Scan for the cell matching the given text and deliver its (X, Y) coordinate at center. 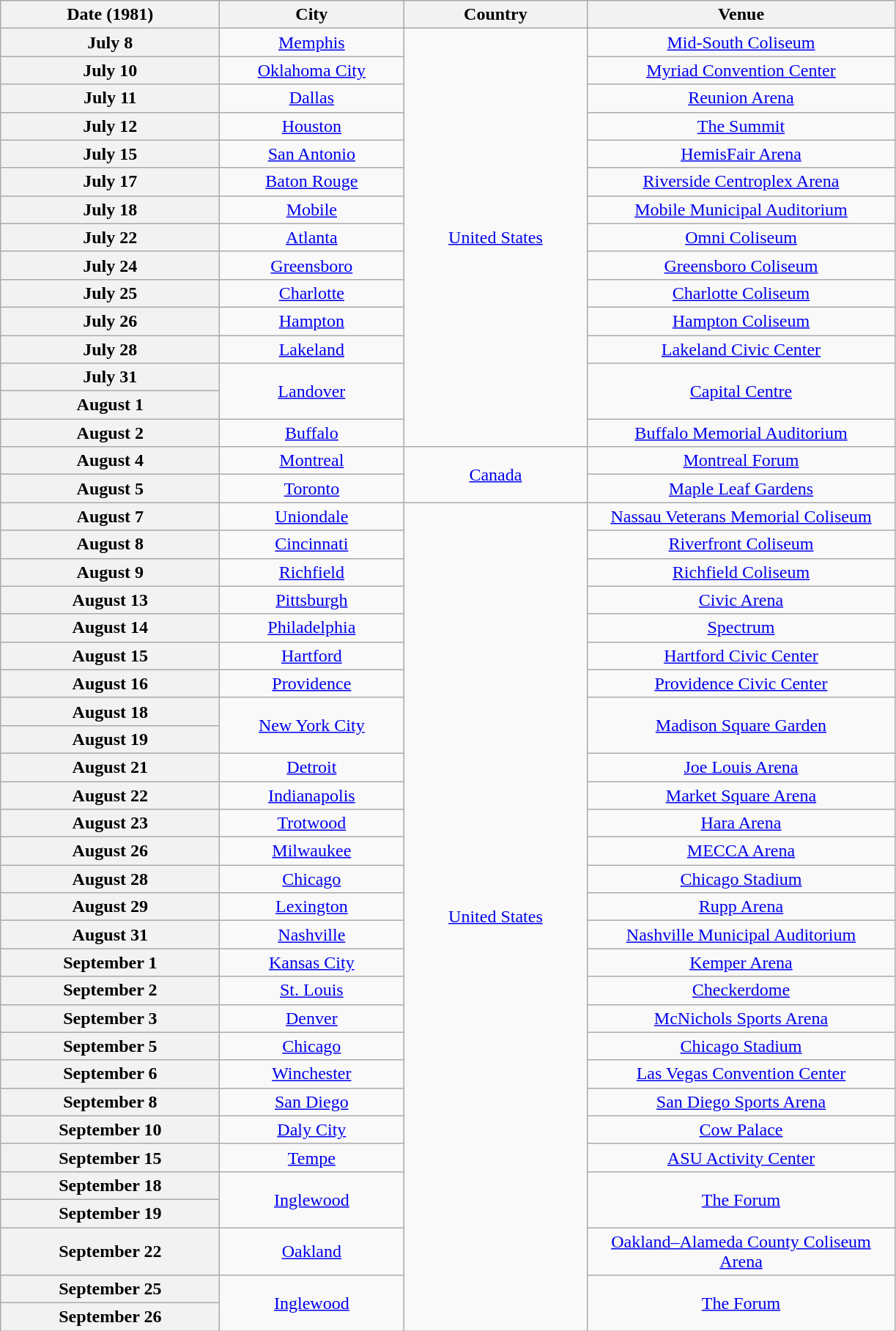
Rupp Arena (741, 907)
Buffalo Memorial Auditorium (741, 433)
Venue (741, 15)
Charlotte Coliseum (741, 293)
MECCA Arena (741, 851)
Hartford (312, 656)
September 19 (110, 1213)
Mobile Municipal Auditorium (741, 210)
Nashville (312, 935)
July 31 (110, 377)
Nashville Municipal Auditorium (741, 935)
September 15 (110, 1157)
McNichols Sports Arena (741, 1018)
August 2 (110, 433)
Cincinnati (312, 544)
September 25 (110, 1289)
August 15 (110, 656)
July 18 (110, 210)
Mid-South Coliseum (741, 42)
August 9 (110, 572)
Winchester (312, 1074)
Hampton (312, 321)
September 2 (110, 990)
San Antonio (312, 154)
ASU Activity Center (741, 1157)
Greensboro Coliseum (741, 265)
Uniondale (312, 516)
Montreal Forum (741, 461)
New York City (312, 725)
Joe Louis Arena (741, 767)
Date (1981) (110, 15)
September 10 (110, 1130)
Myriad Convention Center (741, 70)
Richfield (312, 572)
July 22 (110, 237)
September 18 (110, 1185)
Oakland–Alameda County Coliseum Arena (741, 1251)
August 31 (110, 935)
August 22 (110, 795)
Riverfront Coliseum (741, 544)
September 22 (110, 1251)
September 6 (110, 1074)
August 7 (110, 516)
September 5 (110, 1046)
August 19 (110, 739)
Lakeland Civic Center (741, 349)
Milwaukee (312, 851)
July 8 (110, 42)
Maple Leaf Gardens (741, 489)
Madison Square Garden (741, 725)
Lexington (312, 907)
Atlanta (312, 237)
Country (495, 15)
Canada (495, 475)
Kansas City (312, 963)
Montreal (312, 461)
San Diego Sports Arena (741, 1102)
Cow Palace (741, 1130)
Memphis (312, 42)
Philadelphia (312, 628)
Houston (312, 126)
Oklahoma City (312, 70)
August 4 (110, 461)
Charlotte (312, 293)
August 1 (110, 405)
Daly City (312, 1130)
September 3 (110, 1018)
August 18 (110, 711)
Hartford Civic Center (741, 656)
Providence Civic Center (741, 683)
Oakland (312, 1251)
September 8 (110, 1102)
Pittsburgh (312, 600)
Market Square Arena (741, 795)
Richfield Coliseum (741, 572)
September 1 (110, 963)
August 26 (110, 851)
August 5 (110, 489)
August 8 (110, 544)
Spectrum (741, 628)
July 15 (110, 154)
August 21 (110, 767)
Lakeland (312, 349)
Detroit (312, 767)
July 12 (110, 126)
August 14 (110, 628)
Kemper Arena (741, 963)
July 24 (110, 265)
City (312, 15)
Indianapolis (312, 795)
Hampton Coliseum (741, 321)
Denver (312, 1018)
July 26 (110, 321)
Landover (312, 391)
Providence (312, 683)
September 26 (110, 1317)
San Diego (312, 1102)
August 28 (110, 879)
Buffalo (312, 433)
Trotwood (312, 823)
Dallas (312, 98)
July 25 (110, 293)
Omni Coliseum (741, 237)
The Summit (741, 126)
Toronto (312, 489)
Reunion Arena (741, 98)
Riverside Centroplex Arena (741, 182)
July 11 (110, 98)
Baton Rouge (312, 182)
Tempe (312, 1157)
Las Vegas Convention Center (741, 1074)
July 17 (110, 182)
Hara Arena (741, 823)
August 29 (110, 907)
St. Louis (312, 990)
Civic Arena (741, 600)
August 16 (110, 683)
Nassau Veterans Memorial Coliseum (741, 516)
Checkerdome (741, 990)
July 28 (110, 349)
HemisFair Arena (741, 154)
August 13 (110, 600)
Greensboro (312, 265)
Capital Centre (741, 391)
July 10 (110, 70)
August 23 (110, 823)
Mobile (312, 210)
